For the text-containing cell, return its midpoint in (X, Y) coordinate format. 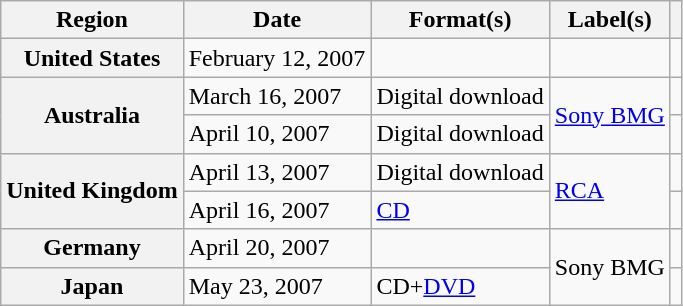
CD+DVD (460, 286)
Australia (92, 115)
February 12, 2007 (277, 58)
United States (92, 58)
April 13, 2007 (277, 172)
Label(s) (610, 20)
March 16, 2007 (277, 96)
April 16, 2007 (277, 210)
United Kingdom (92, 191)
May 23, 2007 (277, 286)
April 20, 2007 (277, 248)
Region (92, 20)
Germany (92, 248)
Format(s) (460, 20)
RCA (610, 191)
April 10, 2007 (277, 134)
Japan (92, 286)
Date (277, 20)
CD (460, 210)
